Scan for the cell matching the given text and deliver its [X, Y] coordinate at center. 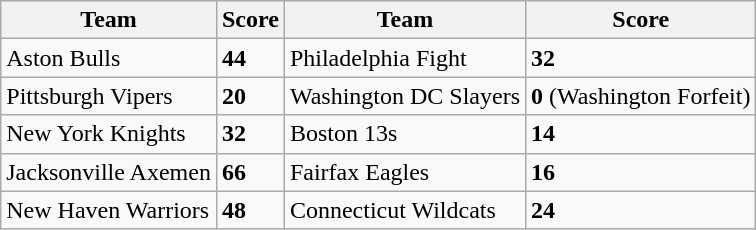
66 [250, 172]
Jacksonville Axemen [109, 172]
Connecticut Wildcats [404, 210]
24 [641, 210]
20 [250, 96]
Pittsburgh Vipers [109, 96]
44 [250, 58]
Boston 13s [404, 134]
16 [641, 172]
Fairfax Eagles [404, 172]
Aston Bulls [109, 58]
Washington DC Slayers [404, 96]
48 [250, 210]
New York Knights [109, 134]
New Haven Warriors [109, 210]
0 (Washington Forfeit) [641, 96]
Philadelphia Fight [404, 58]
14 [641, 134]
